Output the (X, Y) coordinate of the center of the cell containing the given text.  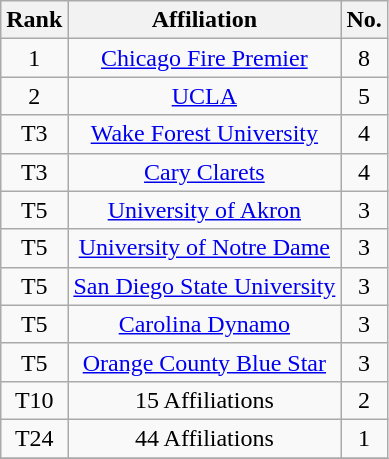
Cary Clarets (204, 172)
Carolina Dynamo (204, 324)
T24 (34, 438)
44 Affiliations (204, 438)
8 (364, 58)
San Diego State University (204, 286)
Rank (34, 20)
University of Akron (204, 210)
UCLA (204, 96)
No. (364, 20)
5 (364, 96)
Wake Forest University (204, 134)
T10 (34, 400)
15 Affiliations (204, 400)
Affiliation (204, 20)
Orange County Blue Star (204, 362)
University of Notre Dame (204, 248)
Chicago Fire Premier (204, 58)
